Locate the cell with the specified text and output its [X, Y] center coordinate. 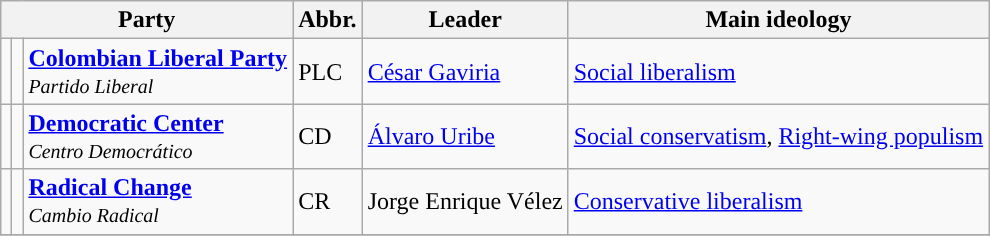
Social liberalism [778, 72]
Main ideology [778, 20]
CR [328, 202]
Colombian Liberal PartyPartido Liberal [158, 72]
Abbr. [328, 20]
Conservative liberalism [778, 202]
Democratic CenterCentro Democrático [158, 136]
Party [147, 20]
Leader [465, 20]
Social conservatism, Right-wing populism [778, 136]
CD [328, 136]
PLC [328, 72]
Radical ChangeCambio Radical [158, 202]
Álvaro Uribe [465, 136]
César Gaviria [465, 72]
Jorge Enrique Vélez [465, 202]
